Detect which cell encompasses the target text, then output its [X, Y] center coordinate. 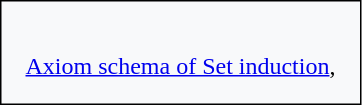
Axiom schema of Set induction, [180, 52]
